Capture the cell that displays the provided text and extract its [X, Y] central coordinate. 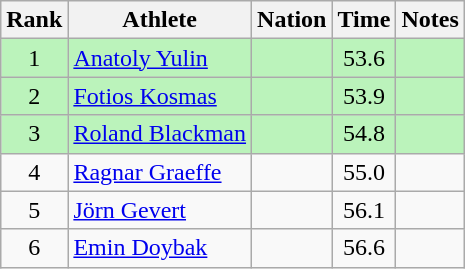
Emin Doybak [160, 248]
Time [364, 20]
Notes [430, 20]
56.6 [364, 248]
55.0 [364, 172]
5 [34, 210]
53.9 [364, 96]
Anatoly Yulin [160, 58]
Ragnar Graeffe [160, 172]
1 [34, 58]
Athlete [160, 20]
Fotios Kosmas [160, 96]
3 [34, 134]
Rank [34, 20]
Nation [292, 20]
54.8 [364, 134]
6 [34, 248]
Roland Blackman [160, 134]
53.6 [364, 58]
Jörn Gevert [160, 210]
56.1 [364, 210]
4 [34, 172]
2 [34, 96]
